Extract the (X, Y) coordinate from the center of the cell holding the provided text.  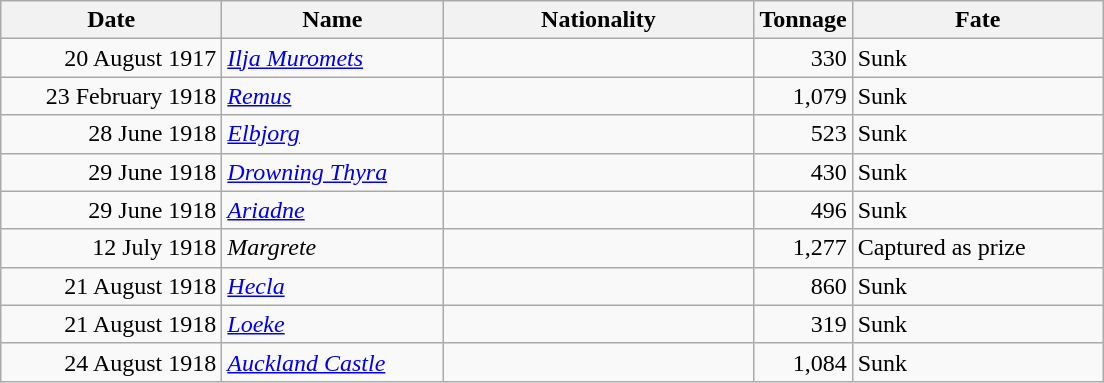
496 (803, 210)
523 (803, 134)
Ariadne (332, 210)
Remus (332, 96)
Date (112, 20)
Ilja Muromets (332, 58)
Drowning Thyra (332, 172)
330 (803, 58)
Loeke (332, 324)
Margrete (332, 248)
28 June 1918 (112, 134)
430 (803, 172)
23 February 1918 (112, 96)
Elbjorg (332, 134)
Auckland Castle (332, 362)
1,277 (803, 248)
Tonnage (803, 20)
24 August 1918 (112, 362)
Fate (978, 20)
1,084 (803, 362)
Name (332, 20)
20 August 1917 (112, 58)
12 July 1918 (112, 248)
319 (803, 324)
Captured as prize (978, 248)
Hecla (332, 286)
Nationality (598, 20)
860 (803, 286)
1,079 (803, 96)
